From the cell containing the given text, extract its center point as (x, y) coordinate. 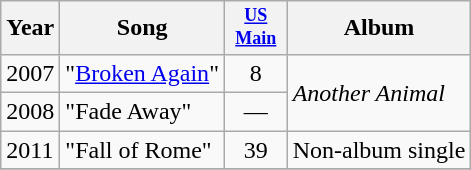
2008 (30, 111)
39 (256, 150)
2011 (30, 150)
"Broken Again" (142, 73)
Year (30, 28)
"Fall of Rome" (142, 150)
8 (256, 73)
— (256, 111)
"Fade Away" (142, 111)
USMain (256, 28)
2007 (30, 73)
Non-album single (379, 150)
Another Animal (379, 92)
Album (379, 28)
Song (142, 28)
